Output the [X, Y] coordinate of the center of the cell containing the given text.  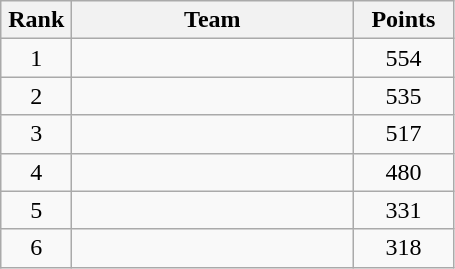
535 [404, 96]
5 [36, 210]
Team [212, 20]
4 [36, 172]
331 [404, 210]
2 [36, 96]
480 [404, 172]
318 [404, 248]
6 [36, 248]
Rank [36, 20]
517 [404, 134]
Points [404, 20]
3 [36, 134]
1 [36, 58]
554 [404, 58]
